Return the [X, Y] coordinate for the center point of the cell that contains the specified text.  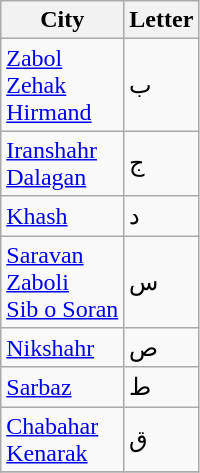
IranshahrDalagan [62, 164]
س [162, 282]
ب [162, 85]
City [62, 20]
ط [162, 387]
Nikshahr [62, 348]
Sarbaz [62, 387]
ج [162, 164]
SaravanZaboliSib o Soran [62, 282]
Khash [62, 216]
ZabolZehakHirmand [62, 85]
ص [162, 348]
ق [162, 440]
Letter [162, 20]
د [162, 216]
ChabaharKenarak [62, 440]
